Pinpoint the cell where the given text exists, returning its (X, Y) midpoint coordinate. 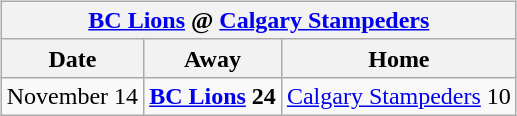
Date (72, 58)
Home (398, 58)
BC Lions @ Calgary Stampeders (258, 20)
Away (213, 58)
BC Lions 24 (213, 96)
November 14 (72, 96)
Calgary Stampeders 10 (398, 96)
